Scan for the cell matching the given text and deliver its (x, y) coordinate at center. 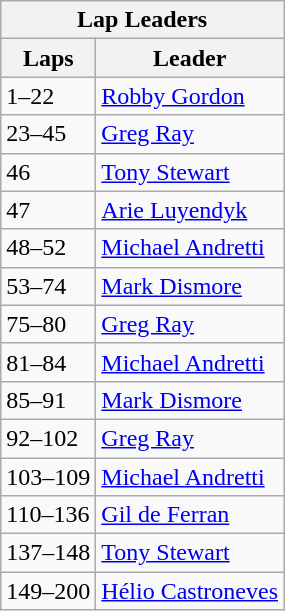
85–91 (48, 400)
149–200 (48, 591)
Leader (190, 58)
Arie Luyendyk (190, 210)
Hélio Castroneves (190, 591)
92–102 (48, 438)
1–22 (48, 96)
48–52 (48, 248)
47 (48, 210)
23–45 (48, 134)
Robby Gordon (190, 96)
Lap Leaders (142, 20)
110–136 (48, 515)
137–148 (48, 553)
46 (48, 172)
81–84 (48, 362)
Laps (48, 58)
Gil de Ferran (190, 515)
75–80 (48, 324)
103–109 (48, 477)
53–74 (48, 286)
